Scan for the cell matching the given text and deliver its [x, y] coordinate at center. 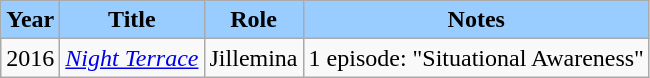
2016 [30, 58]
Notes [476, 20]
Year [30, 20]
Night Terrace [132, 58]
Title [132, 20]
Role [254, 20]
Jillemina [254, 58]
1 episode: "Situational Awareness" [476, 58]
